Search for the cell housing the specified text and yield its [x, y] center coordinate. 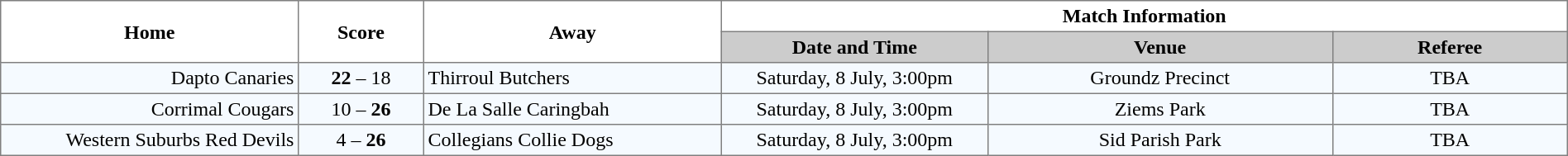
Groundz Precinct [1159, 78]
22 – 18 [361, 78]
Dapto Canaries [150, 78]
Match Information [1145, 17]
De La Salle Caringbah [572, 109]
Date and Time [854, 47]
Referee [1450, 47]
Score [361, 31]
4 – 26 [361, 140]
Collegians Collie Dogs [572, 140]
Western Suburbs Red Devils [150, 140]
Corrimal Cougars [150, 109]
Home [150, 31]
Venue [1159, 47]
Ziems Park [1159, 109]
Away [572, 31]
Thirroul Butchers [572, 78]
10 – 26 [361, 109]
Sid Parish Park [1159, 140]
